Locate the cell with the specified text and output its (x, y) center coordinate. 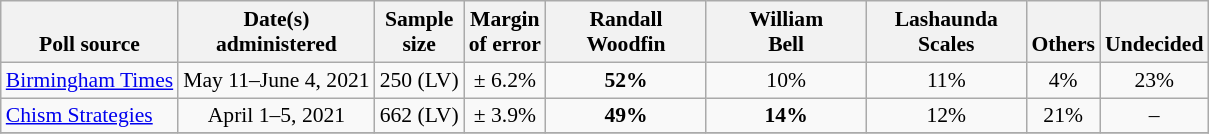
250 (LV) (420, 80)
April 1–5, 2021 (276, 116)
49% (626, 116)
4% (1063, 80)
23% (1154, 80)
± 6.2% (505, 80)
May 11–June 4, 2021 (276, 80)
21% (1063, 116)
Poll source (90, 32)
± 3.9% (505, 116)
RandallWoodfin (626, 32)
14% (786, 116)
662 (LV) (420, 116)
WilliamBell (786, 32)
Marginof error (505, 32)
Undecided (1154, 32)
Samplesize (420, 32)
10% (786, 80)
11% (946, 80)
52% (626, 80)
– (1154, 116)
12% (946, 116)
Chism Strategies (90, 116)
Date(s)administered (276, 32)
Birmingham Times (90, 80)
Others (1063, 32)
LashaundaScales (946, 32)
